Search for the cell housing the specified text and yield its [x, y] center coordinate. 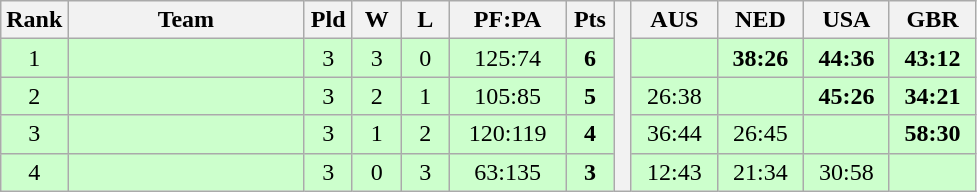
Pts [590, 20]
26:45 [760, 134]
Rank [34, 20]
63:135 [508, 172]
45:26 [846, 96]
Pld [328, 20]
120:119 [508, 134]
AUS [674, 20]
NED [760, 20]
PF:PA [508, 20]
30:58 [846, 172]
Team [186, 20]
L [426, 20]
125:74 [508, 58]
GBR [932, 20]
38:26 [760, 58]
W [376, 20]
USA [846, 20]
58:30 [932, 134]
43:12 [932, 58]
44:36 [846, 58]
5 [590, 96]
21:34 [760, 172]
36:44 [674, 134]
6 [590, 58]
12:43 [674, 172]
26:38 [674, 96]
105:85 [508, 96]
34:21 [932, 96]
